Scan for the cell matching the given text and deliver its [x, y] coordinate at center. 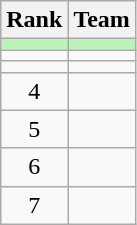
Team [102, 20]
7 [34, 205]
Rank [34, 20]
4 [34, 91]
5 [34, 129]
6 [34, 167]
